Capture the cell that displays the provided text and extract its (x, y) central coordinate. 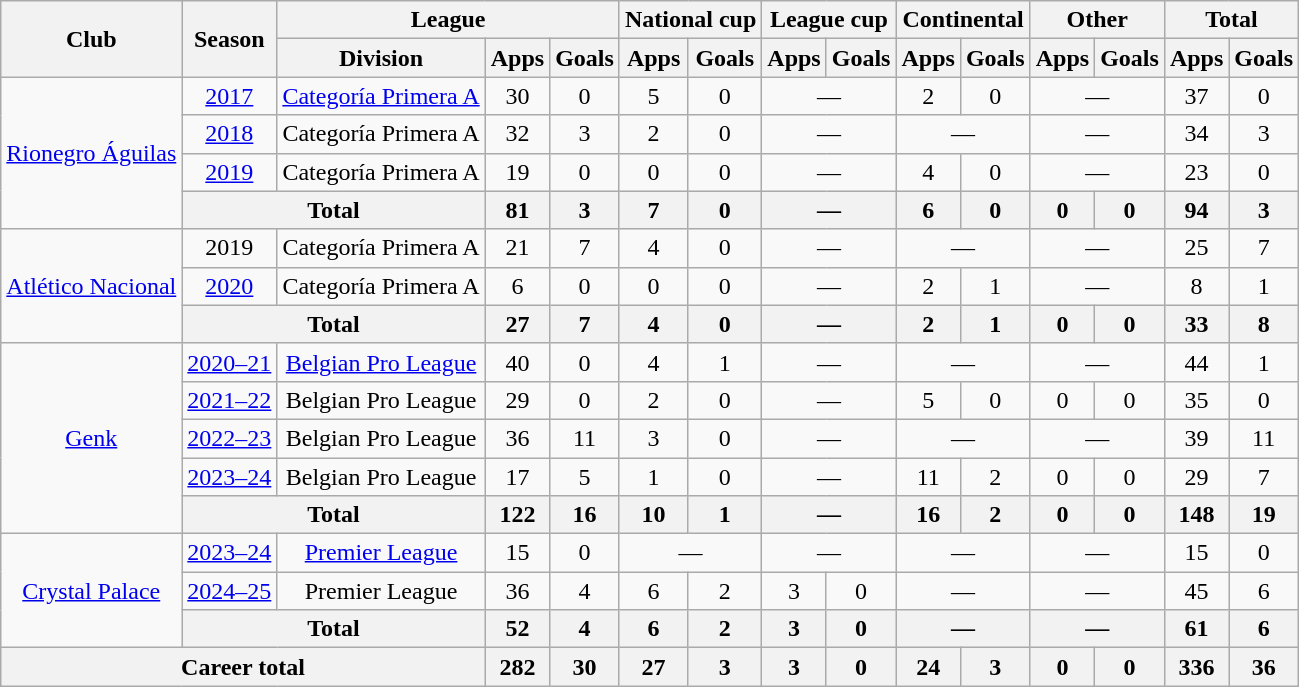
40 (517, 362)
2021–22 (230, 400)
2020–21 (230, 362)
Rionegro Águilas (92, 153)
Career total (243, 667)
39 (1196, 438)
35 (1196, 400)
81 (517, 210)
148 (1196, 515)
Continental (963, 20)
336 (1196, 667)
24 (928, 667)
23 (1196, 172)
League cup (829, 20)
122 (517, 515)
17 (517, 477)
37 (1196, 96)
2022–23 (230, 438)
44 (1196, 362)
Season (230, 39)
2018 (230, 134)
2020 (230, 286)
33 (1196, 324)
10 (653, 515)
21 (517, 248)
32 (517, 134)
282 (517, 667)
25 (1196, 248)
Crystal Palace (92, 591)
Atlético Nacional (92, 286)
League (448, 20)
52 (517, 629)
61 (1196, 629)
2017 (230, 96)
Division (381, 58)
45 (1196, 591)
National cup (690, 20)
Genk (92, 438)
2024–25 (230, 591)
Other (1097, 20)
Club (92, 39)
94 (1196, 210)
34 (1196, 134)
